Search for the cell housing the specified text and yield its (X, Y) center coordinate. 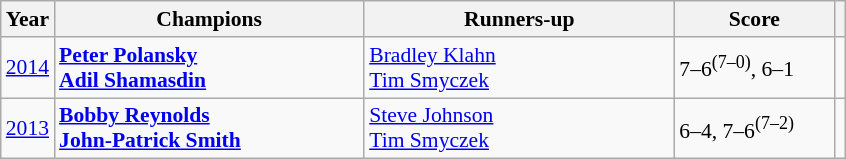
Score (754, 19)
Champions (209, 19)
6–4, 7–6(7–2) (754, 128)
2014 (28, 68)
Bradley Klahn Tim Smyczek (519, 68)
Steve Johnson Tim Smyczek (519, 128)
7–6(7–0), 6–1 (754, 68)
Peter Polansky Adil Shamasdin (209, 68)
Bobby Reynolds John-Patrick Smith (209, 128)
Runners-up (519, 19)
2013 (28, 128)
Year (28, 19)
